Identify which cell holds the provided text, then report its [X, Y] central coordinate. 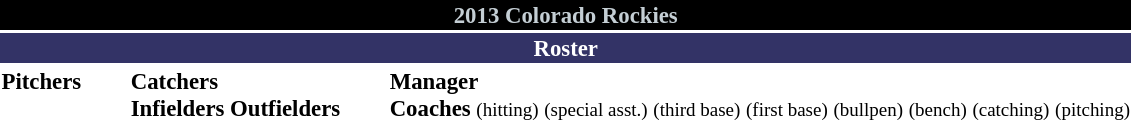
2013 Colorado Rockies [566, 15]
Roster [566, 48]
